Find where the given text appears and provide that cell's center as (x, y) coordinate. 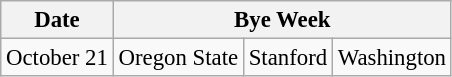
Stanford (288, 58)
Washington (392, 58)
Bye Week (282, 20)
Oregon State (178, 58)
Date (57, 20)
October 21 (57, 58)
